Determine the (X, Y) coordinate at the center of the cell enclosing the given text.  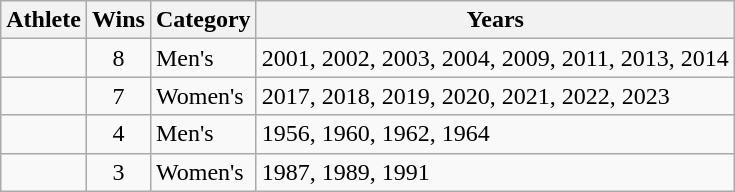
Wins (118, 20)
Athlete (44, 20)
1956, 1960, 1962, 1964 (495, 134)
8 (118, 58)
Years (495, 20)
3 (118, 172)
Category (203, 20)
7 (118, 96)
2017, 2018, 2019, 2020, 2021, 2022, 2023 (495, 96)
2001, 2002, 2003, 2004, 2009, 2011, 2013, 2014 (495, 58)
4 (118, 134)
1987, 1989, 1991 (495, 172)
